Determine the [x, y] coordinate at the center of the cell enclosing the given text.  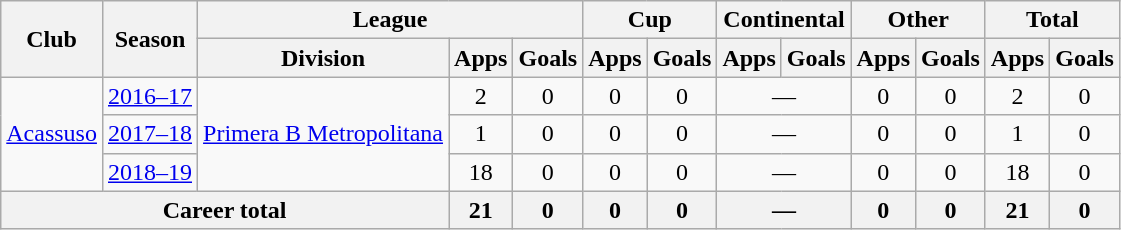
Acassuso [52, 134]
Primera B Metropolitana [324, 134]
Continental [784, 20]
Division [324, 58]
Career total [225, 210]
2016–17 [150, 96]
Cup [650, 20]
2018–19 [150, 172]
Club [52, 39]
League [390, 20]
Other [918, 20]
2017–18 [150, 134]
Total [1052, 20]
Season [150, 39]
